Scan for the cell matching the given text and deliver its (X, Y) coordinate at center. 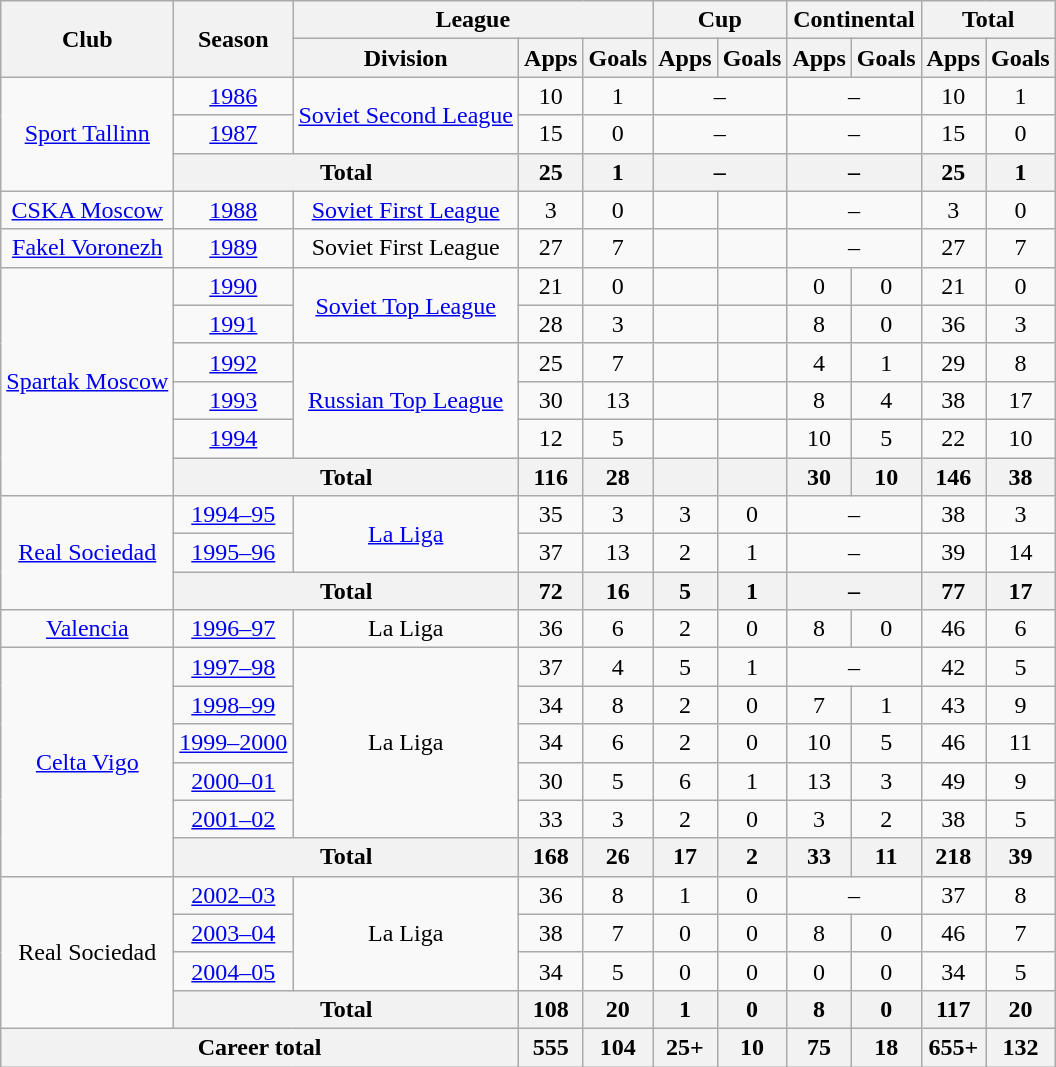
117 (953, 1009)
104 (618, 1047)
1993 (234, 400)
1995–96 (234, 553)
Russian Top League (406, 400)
26 (618, 857)
168 (551, 857)
2002–03 (234, 895)
1999–2000 (234, 743)
16 (618, 591)
Fakel Voronezh (88, 248)
1996–97 (234, 629)
1989 (234, 248)
2004–05 (234, 971)
Club (88, 39)
42 (953, 667)
2001–02 (234, 819)
Season (234, 39)
Career total (260, 1047)
Continental (854, 20)
25+ (685, 1047)
Valencia (88, 629)
1990 (234, 286)
72 (551, 591)
1994 (234, 438)
14 (1021, 553)
1987 (234, 134)
Division (406, 58)
22 (953, 438)
218 (953, 857)
1997–98 (234, 667)
29 (953, 362)
655+ (953, 1047)
108 (551, 1009)
Sport Tallinn (88, 134)
555 (551, 1047)
1994–95 (234, 515)
Soviet Top League (406, 305)
132 (1021, 1047)
1988 (234, 210)
49 (953, 781)
2003–04 (234, 933)
1992 (234, 362)
146 (953, 477)
Spartak Moscow (88, 381)
35 (551, 515)
Cup (720, 20)
77 (953, 591)
116 (551, 477)
League (473, 20)
2000–01 (234, 781)
1991 (234, 324)
CSKA Moscow (88, 210)
75 (819, 1047)
18 (886, 1047)
Celta Vigo (88, 762)
1998–99 (234, 705)
1986 (234, 96)
12 (551, 438)
43 (953, 705)
Soviet Second League (406, 115)
